Capture the cell that displays the provided text and extract its [x, y] central coordinate. 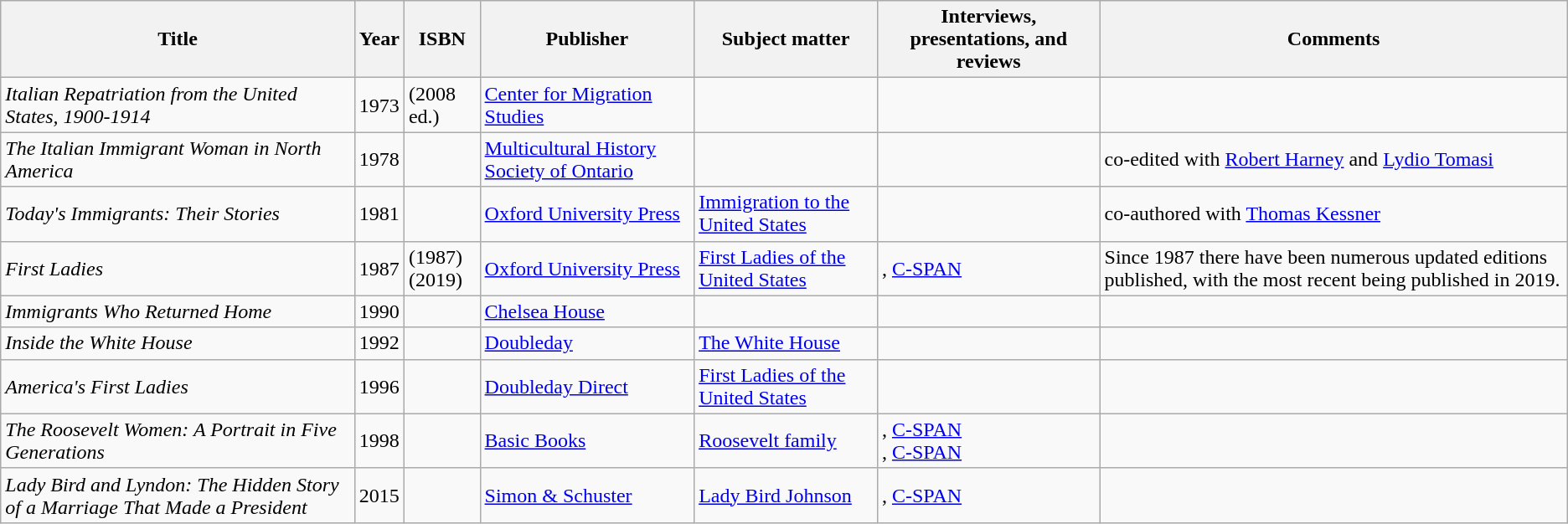
The Roosevelt Women: A Portrait in Five Generations [178, 440]
Lady Bird and Lyndon: The Hidden Story of a Marriage That Made a President [178, 496]
Italian Repatriation from the United States, 1900-1914 [178, 105]
America's First Ladies [178, 387]
1978 [379, 159]
Immigration to the United States [786, 214]
co-authored with Thomas Kessner [1333, 214]
Title [178, 39]
Interviews, presentations, and reviews [988, 39]
Doubleday Direct [587, 387]
Comments [1333, 39]
Basic Books [587, 440]
(1987) (2019) [442, 268]
The Italian Immigrant Woman in North America [178, 159]
1973 [379, 105]
1990 [379, 311]
First Ladies [178, 268]
1987 [379, 268]
(2008 ed.) [442, 105]
Since 1987 there have been numerous updated editions published, with the most recent being published in 2019. [1333, 268]
Inside the White House [178, 343]
Center for Migration Studies [587, 105]
Lady Bird Johnson [786, 496]
Chelsea House [587, 311]
Year [379, 39]
1992 [379, 343]
1996 [379, 387]
Simon & Schuster [587, 496]
Immigrants Who Returned Home [178, 311]
Multicultural History Society of Ontario [587, 159]
, C-SPAN, C-SPAN [988, 440]
1998 [379, 440]
2015 [379, 496]
ISBN [442, 39]
1981 [379, 214]
Subject matter [786, 39]
Today's Immigrants: Their Stories [178, 214]
The White House [786, 343]
Roosevelt family [786, 440]
Publisher [587, 39]
co-edited with Robert Harney and Lydio Tomasi [1333, 159]
Doubleday [587, 343]
